Identify which cell holds the provided text, then report its [X, Y] central coordinate. 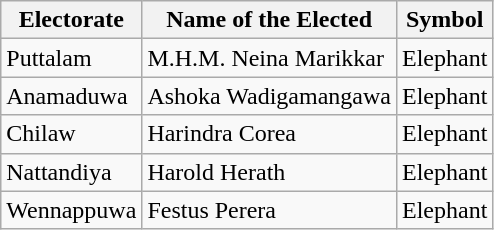
Symbol [444, 20]
Name of the Elected [270, 20]
Electorate [72, 20]
Ashoka Wadigamangawa [270, 96]
M.H.M. Neina Marikkar [270, 58]
Festus Perera [270, 210]
Puttalam [72, 58]
Wennappuwa [72, 210]
Chilaw [72, 134]
Nattandiya [72, 172]
Harindra Corea [270, 134]
Anamaduwa [72, 96]
Harold Herath [270, 172]
